From the cell containing the given text, extract its center point as [X, Y] coordinate. 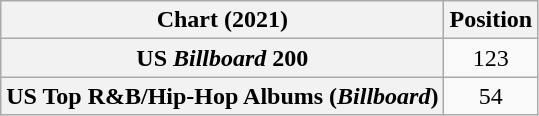
54 [491, 96]
US Billboard 200 [222, 58]
Position [491, 20]
Chart (2021) [222, 20]
123 [491, 58]
US Top R&B/Hip-Hop Albums (Billboard) [222, 96]
